Search for the cell housing the specified text and yield its (x, y) center coordinate. 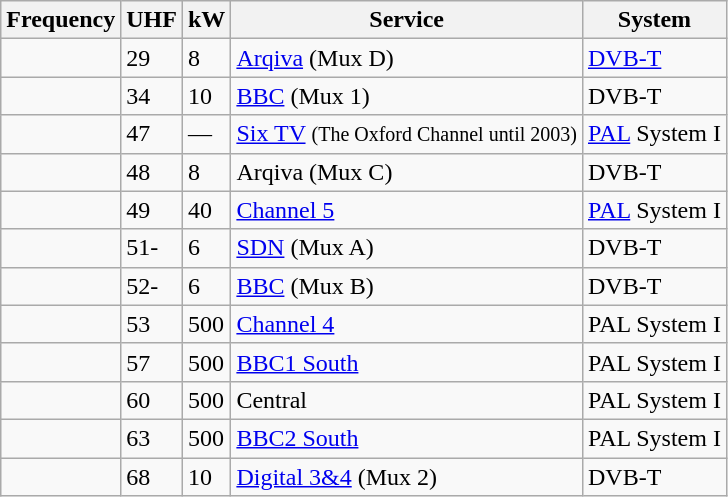
BBC (Mux 1) (407, 96)
48 (152, 172)
Service (407, 20)
Six TV (The Oxford Channel until 2003) (407, 134)
40 (206, 210)
63 (152, 438)
52- (152, 286)
BBC2 South (407, 438)
UHF (152, 20)
kW (206, 20)
47 (152, 134)
BBC (Mux B) (407, 286)
Digital 3&4 (Mux 2) (407, 477)
— (206, 134)
57 (152, 362)
34 (152, 96)
49 (152, 210)
System (654, 20)
60 (152, 400)
51- (152, 248)
53 (152, 324)
Frequency (61, 20)
Arqiva (Mux C) (407, 172)
Channel 5 (407, 210)
Channel 4 (407, 324)
SDN (Mux A) (407, 248)
Central (407, 400)
BBC1 South (407, 362)
68 (152, 477)
Arqiva (Mux D) (407, 58)
29 (152, 58)
